Identify which cell holds the provided text, then report its [X, Y] central coordinate. 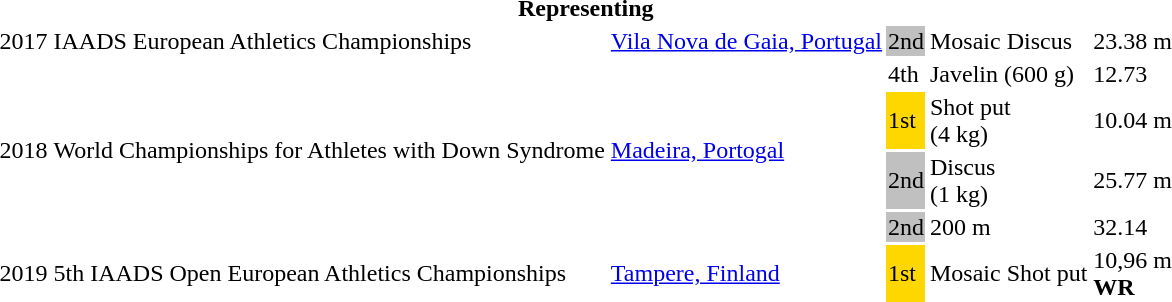
Shot put(4 kg) [1009, 120]
200 m [1009, 227]
Javelin (600 g) [1009, 74]
IAADS European Athletics Championships [329, 41]
Discus(1 kg) [1009, 180]
Mosaic Shot put [1009, 274]
Mosaic Discus [1009, 41]
Madeira, Portogal [746, 150]
4th [906, 74]
5th IAADS Open European Athletics Championships [329, 274]
Tampere, Finland [746, 274]
Vila Nova de Gaia, Portugal [746, 41]
World Championships for Athletes with Down Syndrome [329, 150]
